Determine the [x, y] coordinate at the center of the cell enclosing the given text.  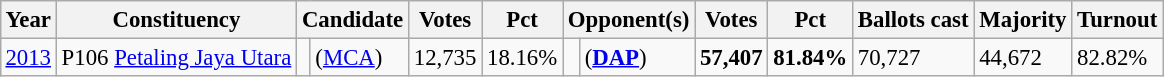
2013 [28, 57]
(DAP) [636, 57]
Ballots cast [914, 20]
44,672 [1023, 57]
81.84% [810, 57]
Majority [1023, 20]
P106 Petaling Jaya Utara [176, 57]
70,727 [914, 57]
82.82% [1118, 57]
Candidate [353, 20]
(MCA) [359, 57]
18.16% [522, 57]
Constituency [176, 20]
Turnout [1118, 20]
57,407 [732, 57]
12,735 [444, 57]
Opponent(s) [629, 20]
Year [28, 20]
